Search for the cell housing the specified text and yield its (x, y) center coordinate. 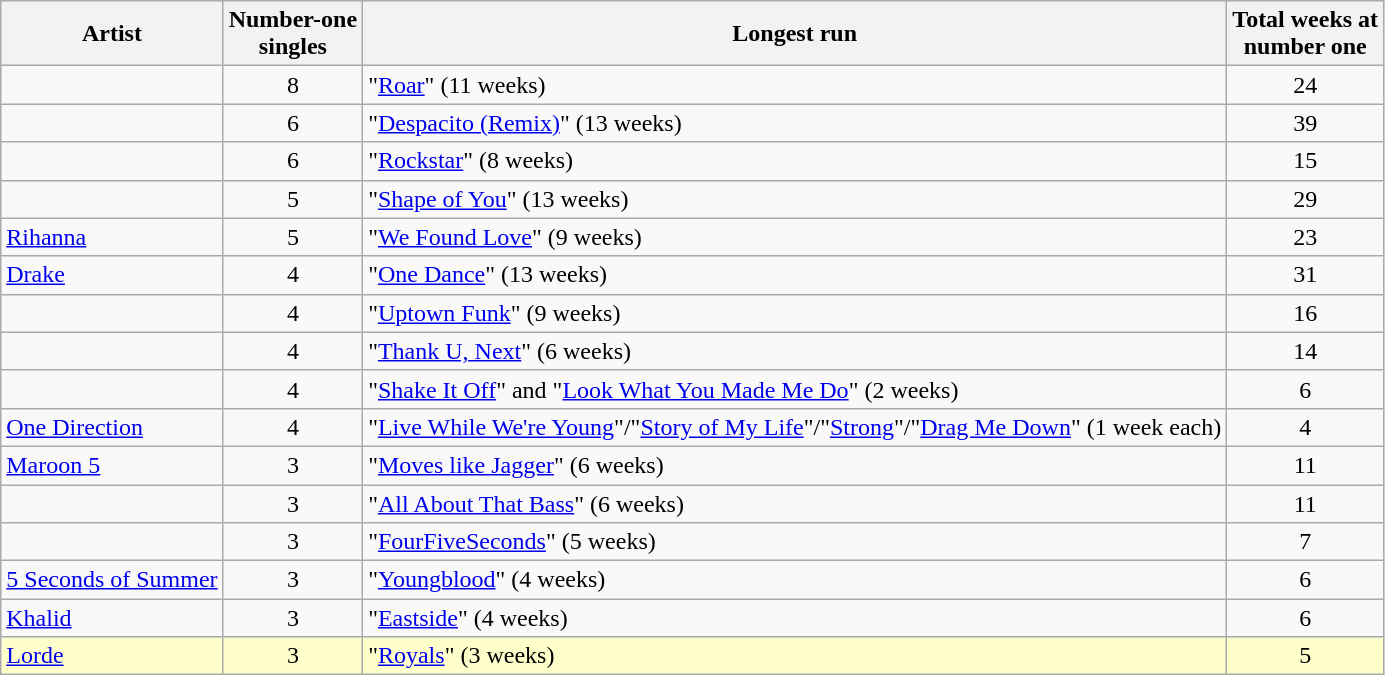
Drake (112, 275)
23 (1306, 237)
"Shake It Off" and "Look What You Made Me Do" (2 weeks) (795, 389)
"Shape of You" (13 weeks) (795, 199)
"Royals" (3 weeks) (795, 656)
39 (1306, 123)
"We Found Love" (9 weeks) (795, 237)
29 (1306, 199)
Maroon 5 (112, 465)
Total weeks atnumber one (1306, 34)
"Live While We're Young"/"Story of My Life"/"Strong"/"Drag Me Down" (1 week each) (795, 427)
"One Dance" (13 weeks) (795, 275)
Number-onesingles (293, 34)
"All About That Bass" (6 weeks) (795, 503)
Longest run (795, 34)
5 Seconds of Summer (112, 580)
Khalid (112, 618)
Lorde (112, 656)
"Uptown Funk" (9 weeks) (795, 313)
"Rockstar" (8 weeks) (795, 161)
7 (1306, 542)
"Eastside" (4 weeks) (795, 618)
16 (1306, 313)
One Direction (112, 427)
31 (1306, 275)
"Moves like Jagger" (6 weeks) (795, 465)
"Thank U, Next" (6 weeks) (795, 351)
14 (1306, 351)
"Youngblood" (4 weeks) (795, 580)
24 (1306, 85)
Rihanna (112, 237)
15 (1306, 161)
8 (293, 85)
"FourFiveSeconds" (5 weeks) (795, 542)
"Despacito (Remix)" (13 weeks) (795, 123)
"Roar" (11 weeks) (795, 85)
Artist (112, 34)
